Provide the [X, Y] coordinate of the cell's center where the given text is located.  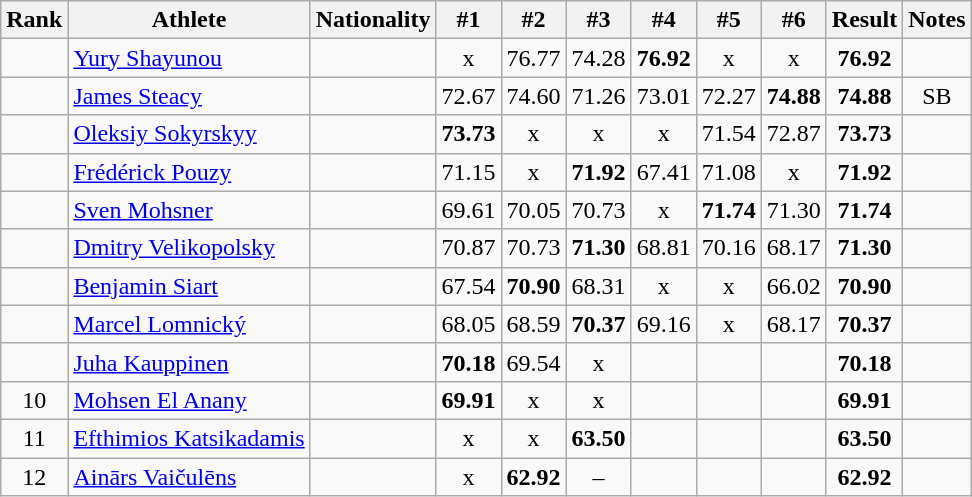
Benjamin Siart [189, 286]
Marcel Lomnický [189, 324]
Dmitry Velikopolsky [189, 248]
Result [864, 20]
68.81 [664, 248]
– [598, 477]
#1 [468, 20]
Frédérick Pouzy [189, 172]
12 [34, 477]
Mohsen El Anany [189, 400]
Athlete [189, 20]
11 [34, 438]
Juha Kauppinen [189, 362]
Nationality [373, 20]
67.41 [664, 172]
66.02 [794, 286]
69.61 [468, 210]
70.05 [534, 210]
68.59 [534, 324]
69.54 [534, 362]
70.16 [728, 248]
10 [34, 400]
Ainārs Vaičulēns [189, 477]
72.27 [728, 96]
73.01 [664, 96]
Rank [34, 20]
71.15 [468, 172]
James Steacy [189, 96]
#5 [728, 20]
Notes [937, 20]
Sven Mohsner [189, 210]
71.26 [598, 96]
72.67 [468, 96]
67.54 [468, 286]
72.87 [794, 134]
68.31 [598, 286]
74.28 [598, 58]
#4 [664, 20]
74.60 [534, 96]
69.16 [664, 324]
SB [937, 96]
71.08 [728, 172]
71.54 [728, 134]
Efthimios Katsikadamis [189, 438]
#6 [794, 20]
70.87 [468, 248]
68.05 [468, 324]
Yury Shayunou [189, 58]
76.77 [534, 58]
#3 [598, 20]
Oleksiy Sokyrskyy [189, 134]
#2 [534, 20]
